Provide the [X, Y] coordinate of the cell's center where the given text is located.  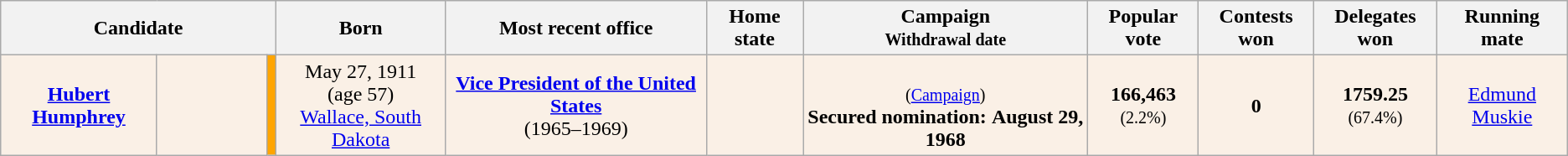
166,463(2.2%) [1143, 106]
0 [1256, 106]
(Campaign)Secured nomination: August 29, 1968 [946, 106]
Hubert Humphrey [79, 106]
Contests won [1256, 29]
Popular vote [1143, 29]
Candidate [139, 29]
Edmund Muskie [1502, 106]
Home state [754, 29]
Most recent office [576, 29]
Born [360, 29]
May 27, 1911(age 57)Wallace, South Dakota [360, 106]
1759.25(67.4%) [1375, 106]
Delegates won [1375, 29]
Running mate [1502, 29]
CampaignWithdrawal date [946, 29]
Vice President of the United States(1965–1969) [576, 106]
